Capture the cell that displays the provided text and extract its (x, y) central coordinate. 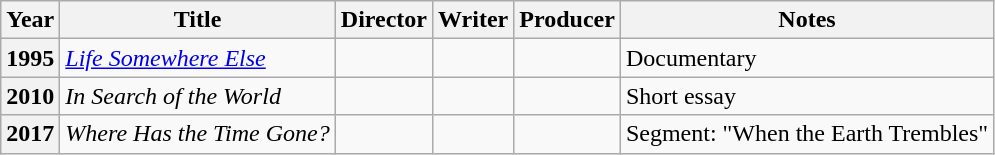
2010 (30, 96)
Documentary (806, 58)
In Search of the World (198, 96)
2017 (30, 134)
1995 (30, 58)
Title (198, 20)
Where Has the Time Gone? (198, 134)
Producer (568, 20)
Notes (806, 20)
Year (30, 20)
Short essay (806, 96)
Writer (474, 20)
Life Somewhere Else (198, 58)
Segment: "When the Earth Trembles" (806, 134)
Director (384, 20)
